Scan for the cell matching the given text and deliver its [X, Y] coordinate at center. 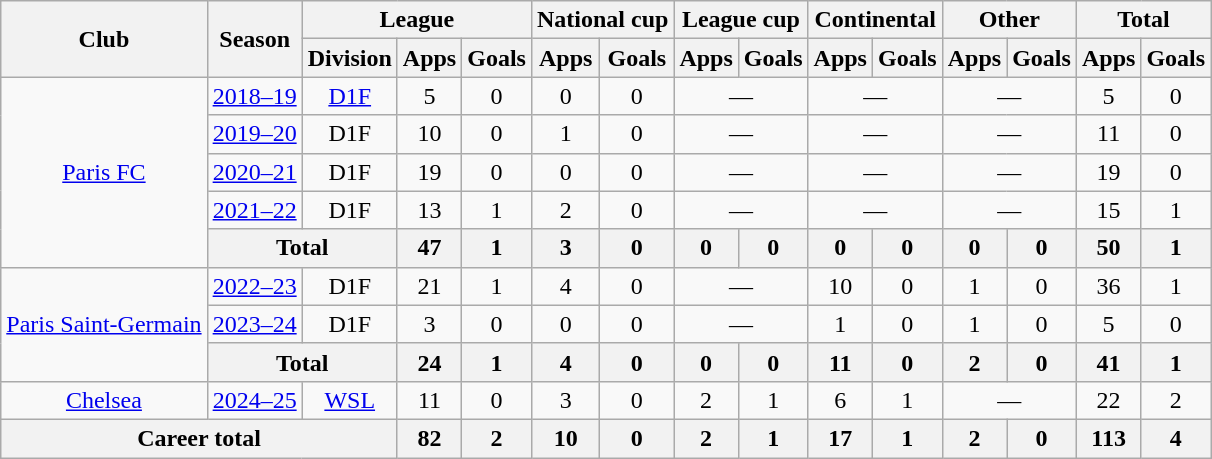
50 [1108, 248]
League cup [741, 20]
24 [429, 362]
41 [1108, 362]
22 [1108, 400]
82 [429, 438]
2019–20 [254, 134]
17 [840, 438]
Paris FC [104, 172]
League [416, 20]
2020–21 [254, 172]
Season [254, 39]
Division [350, 58]
2022–23 [254, 286]
Other [1009, 20]
113 [1108, 438]
2018–19 [254, 96]
36 [1108, 286]
13 [429, 210]
2021–22 [254, 210]
15 [1108, 210]
National cup [602, 20]
21 [429, 286]
Continental [875, 20]
47 [429, 248]
Career total [200, 438]
Chelsea [104, 400]
6 [840, 400]
2024–25 [254, 400]
Paris Saint-Germain [104, 324]
2023–24 [254, 324]
WSL [350, 400]
Club [104, 39]
